Determine the (x, y) coordinate at the center of the cell enclosing the given text.  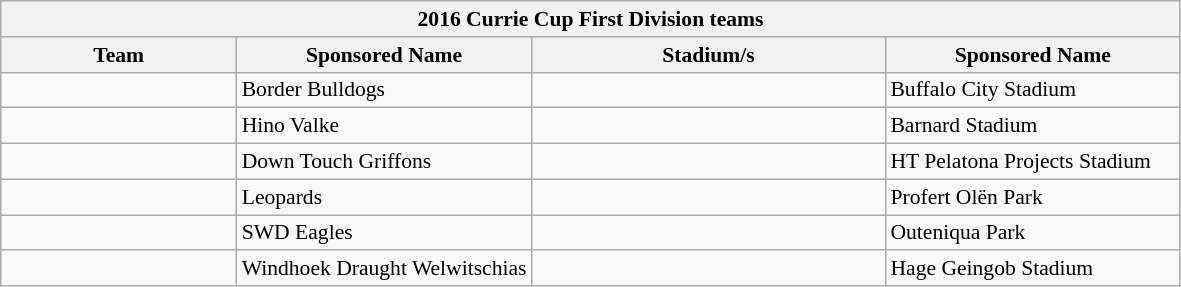
SWD Eagles (384, 233)
HT Pelatona Projects Stadium (1032, 162)
Hino Valke (384, 126)
Outeniqua Park (1032, 233)
Stadium/s (709, 55)
Leopards (384, 197)
Profert Olën Park (1032, 197)
Hage Geingob Stadium (1032, 269)
Windhoek Draught Welwitschias (384, 269)
2016 Currie Cup First Division teams (591, 19)
Down Touch Griffons (384, 162)
Team (119, 55)
Barnard Stadium (1032, 126)
Buffalo City Stadium (1032, 90)
Border Bulldogs (384, 90)
